Identify which cell holds the provided text, then report its [X, Y] central coordinate. 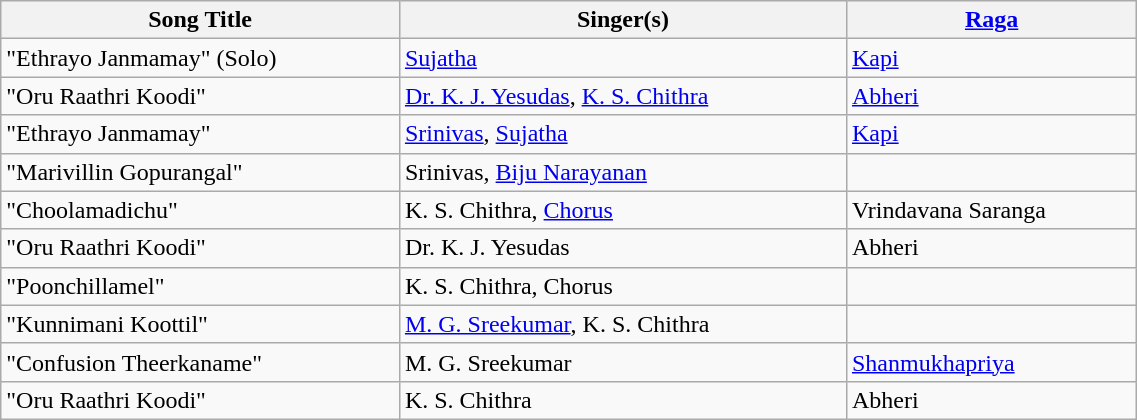
Vrindavana Saranga [991, 210]
"Choolamadichu" [200, 210]
Srinivas, Biju Narayanan [622, 172]
Srinivas, Sujatha [622, 134]
"Marivillin Gopurangal" [200, 172]
"Kunnimani Koottil" [200, 324]
Singer(s) [622, 20]
Raga [991, 20]
"Poonchillamel" [200, 286]
Song Title [200, 20]
M. G. Sreekumar [622, 362]
K. S. Chithra [622, 400]
"Ethrayo Janmamay" (Solo) [200, 58]
"Ethrayo Janmamay" [200, 134]
Dr. K. J. Yesudas [622, 248]
"Confusion Theerkaname" [200, 362]
Shanmukhapriya [991, 362]
Sujatha [622, 58]
Dr. K. J. Yesudas, K. S. Chithra [622, 96]
M. G. Sreekumar, K. S. Chithra [622, 324]
